Extract the (x, y) coordinate from the center of the cell holding the provided text.  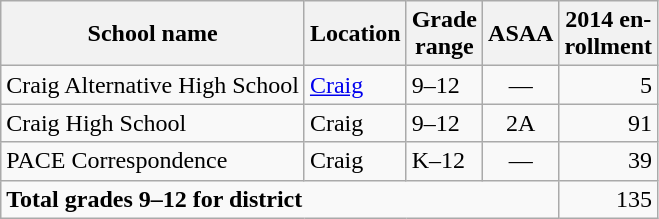
Total grades 9–12 for district (280, 199)
135 (608, 199)
Graderange (444, 34)
School name (153, 34)
PACE Correspondence (153, 161)
ASAA (521, 34)
K–12 (444, 161)
2A (521, 123)
39 (608, 161)
91 (608, 123)
5 (608, 85)
2014 en-rollment (608, 34)
Location (355, 34)
Craig High School (153, 123)
Craig Alternative High School (153, 85)
